Output the (X, Y) coordinate of the center of the cell containing the given text.  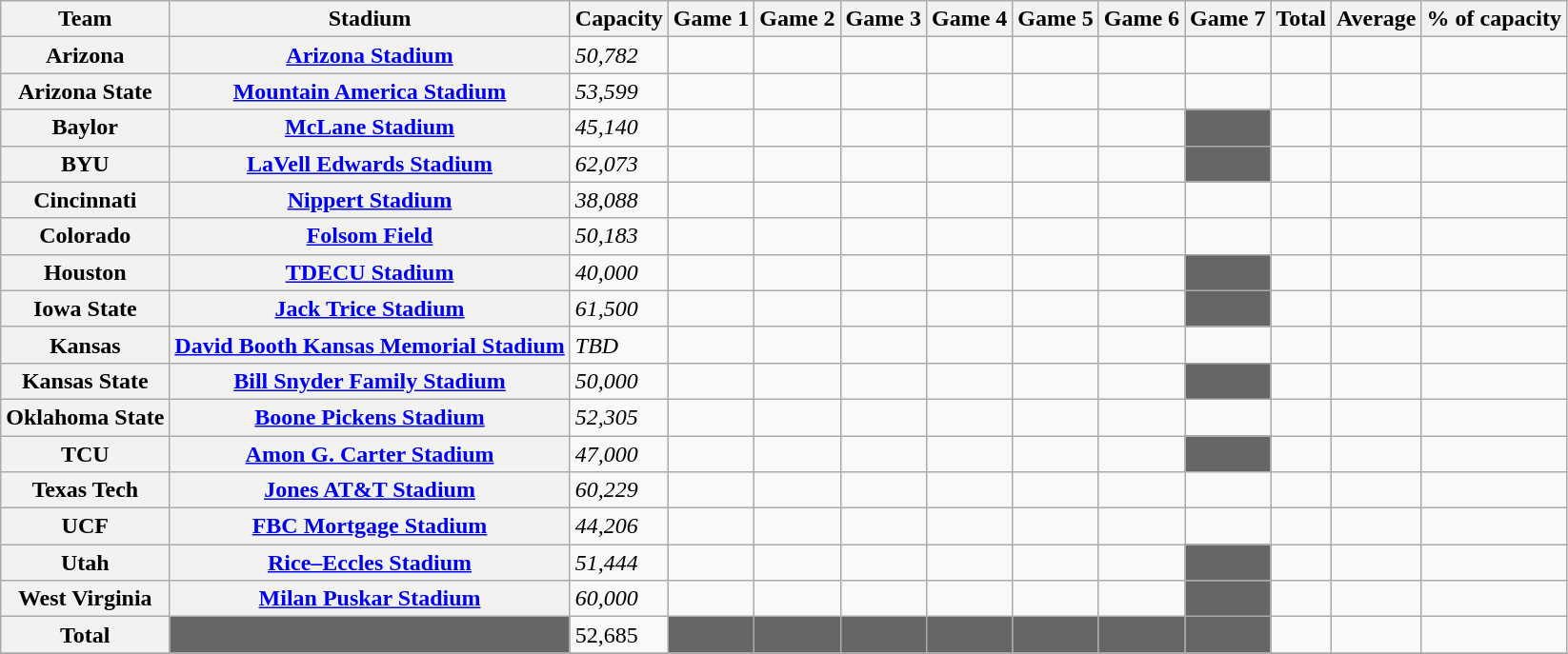
44,206 (619, 526)
Game 3 (883, 19)
Folsom Field (370, 236)
Arizona Stadium (370, 55)
Game 2 (797, 19)
Nippert Stadium (370, 200)
62,073 (619, 164)
Game 1 (711, 19)
38,088 (619, 200)
52,305 (619, 417)
61,500 (619, 308)
50,183 (619, 236)
Game 7 (1228, 19)
LaVell Edwards Stadium (370, 164)
Game 4 (969, 19)
51,444 (619, 563)
Average (1376, 19)
Utah (86, 563)
Texas Tech (86, 490)
Milan Puskar Stadium (370, 599)
50,782 (619, 55)
Jones AT&T Stadium (370, 490)
Baylor (86, 128)
TBD (619, 345)
Amon G. Carter Stadium (370, 454)
Team (86, 19)
53,599 (619, 91)
Arizona (86, 55)
40,000 (619, 272)
Kansas State (86, 381)
Jack Trice Stadium (370, 308)
Oklahoma State (86, 417)
Cincinnati (86, 200)
% of capacity (1494, 19)
Mountain America Stadium (370, 91)
Capacity (619, 19)
Iowa State (86, 308)
David Booth Kansas Memorial Stadium (370, 345)
Rice–Eccles Stadium (370, 563)
UCF (86, 526)
60,229 (619, 490)
60,000 (619, 599)
West Virginia (86, 599)
Stadium (370, 19)
Arizona State (86, 91)
Game 5 (1055, 19)
TCU (86, 454)
50,000 (619, 381)
Bill Snyder Family Stadium (370, 381)
Colorado (86, 236)
Boone Pickens Stadium (370, 417)
TDECU Stadium (370, 272)
BYU (86, 164)
Kansas (86, 345)
52,685 (619, 635)
45,140 (619, 128)
47,000 (619, 454)
FBC Mortgage Stadium (370, 526)
Houston (86, 272)
McLane Stadium (370, 128)
Game 6 (1141, 19)
